Search for the cell housing the specified text and yield its (x, y) center coordinate. 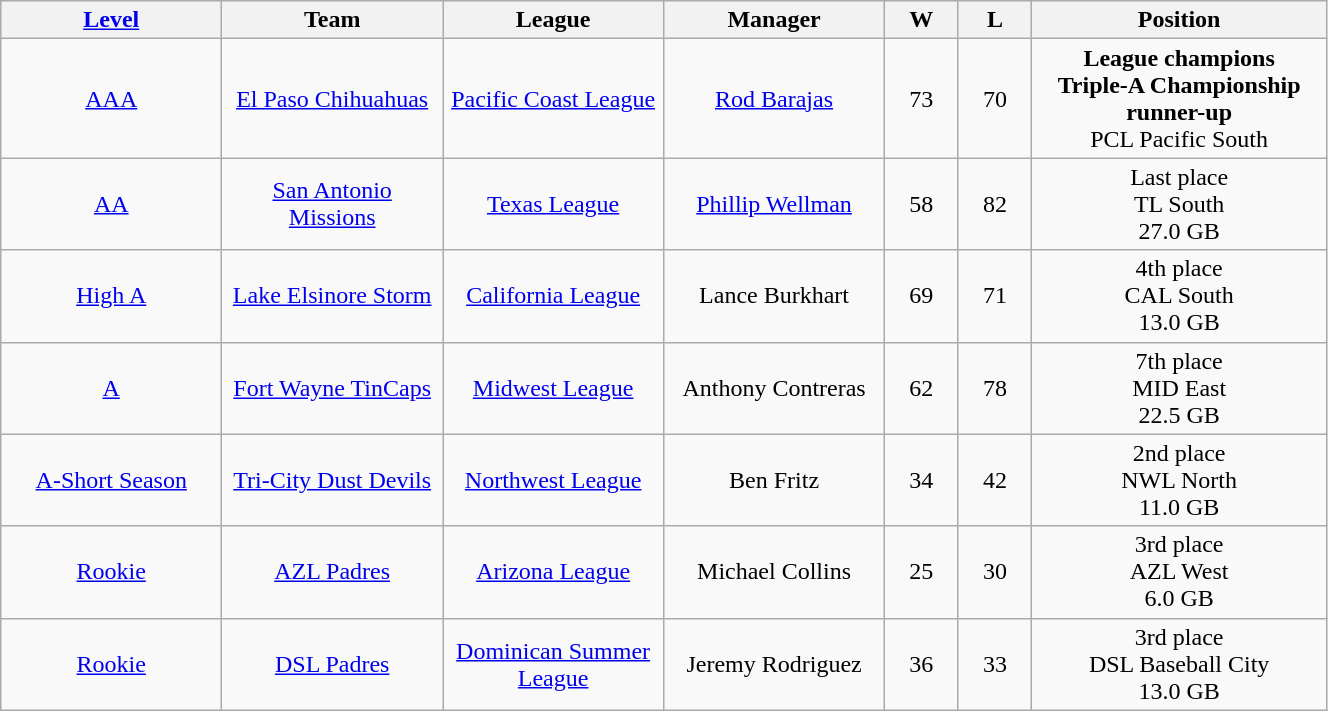
30 (995, 572)
Rod Barajas (774, 98)
4th placeCAL South13.0 GB (1180, 296)
El Paso Chihuahuas (332, 98)
70 (995, 98)
Team (332, 20)
Northwest League (554, 480)
Position (1180, 20)
Texas League (554, 204)
California League (554, 296)
A-Short Season (112, 480)
Manager (774, 20)
League championsTriple-A Championship runner-upPCL Pacific South (1180, 98)
Michael Collins (774, 572)
Dominican Summer League (554, 664)
High A (112, 296)
Ben Fritz (774, 480)
San Antonio Missions (332, 204)
Pacific Coast League (554, 98)
7th placeMID East22.5 GB (1180, 388)
AZL Padres (332, 572)
78 (995, 388)
Lake Elsinore Storm (332, 296)
69 (922, 296)
AAA (112, 98)
AA (112, 204)
Last placeTL South27.0 GB (1180, 204)
34 (922, 480)
W (922, 20)
3rd placeAZL West6.0 GB (1180, 572)
36 (922, 664)
League (554, 20)
73 (922, 98)
Midwest League (554, 388)
62 (922, 388)
Phillip Wellman (774, 204)
33 (995, 664)
Arizona League (554, 572)
Anthony Contreras (774, 388)
58 (922, 204)
Fort Wayne TinCaps (332, 388)
Tri-City Dust Devils (332, 480)
3rd placeDSL Baseball City13.0 GB (1180, 664)
71 (995, 296)
Lance Burkhart (774, 296)
82 (995, 204)
L (995, 20)
A (112, 388)
Level (112, 20)
42 (995, 480)
25 (922, 572)
Jeremy Rodriguez (774, 664)
2nd placeNWL North11.0 GB (1180, 480)
DSL Padres (332, 664)
